Extract the (x, y) coordinate from the center of the cell holding the provided text.  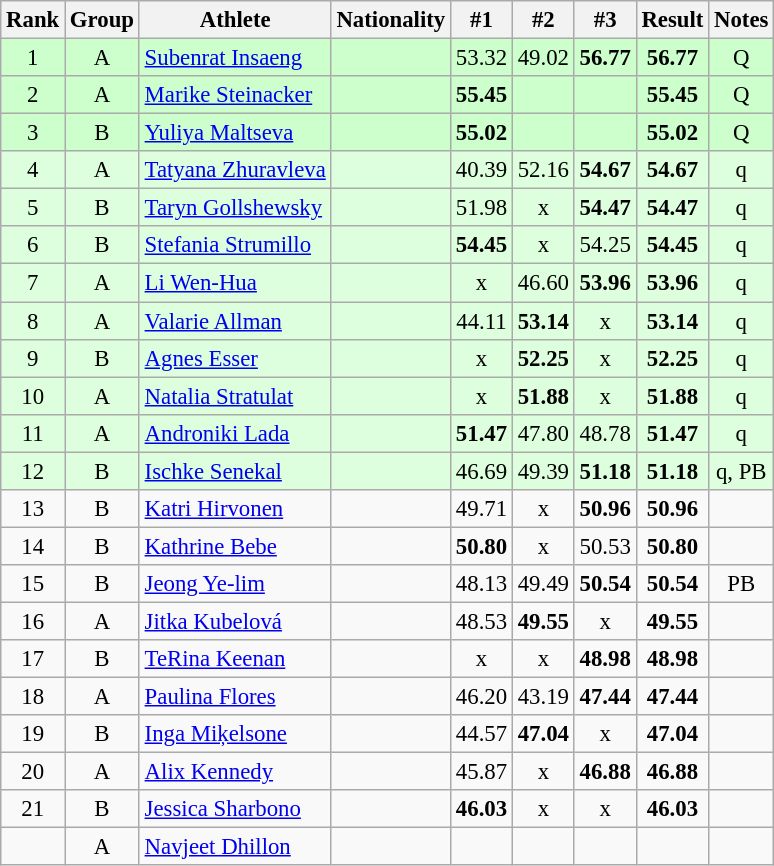
Jeong Ye-lim (235, 584)
46.20 (482, 697)
15 (33, 584)
6 (33, 245)
49.02 (543, 58)
20 (33, 772)
43.19 (543, 697)
14 (33, 546)
40.39 (482, 170)
Group (102, 20)
5 (33, 208)
11 (33, 433)
44.57 (482, 734)
51.98 (482, 208)
3 (33, 133)
Paulina Flores (235, 697)
48.78 (605, 433)
10 (33, 396)
Agnes Esser (235, 358)
18 (33, 697)
53.32 (482, 58)
2 (33, 95)
Natalia Stratulat (235, 396)
21 (33, 809)
47.80 (543, 433)
1 (33, 58)
46.69 (482, 471)
8 (33, 321)
Navjeet Dhillon (235, 847)
PB (742, 584)
Nationality (390, 20)
7 (33, 283)
Rank (33, 20)
Athlete (235, 20)
Androniki Lada (235, 433)
45.87 (482, 772)
4 (33, 170)
44.11 (482, 321)
Stefania Strumillo (235, 245)
Subenrat Insaeng (235, 58)
Marike Steinacker (235, 95)
#3 (605, 20)
49.39 (543, 471)
13 (33, 509)
Taryn Gollshewsky (235, 208)
#1 (482, 20)
17 (33, 659)
Tatyana Zhuravleva (235, 170)
49.49 (543, 584)
46.60 (543, 283)
Li Wen-Hua (235, 283)
q, PB (742, 471)
Alix Kennedy (235, 772)
Result (672, 20)
48.53 (482, 621)
Ischke Senekal (235, 471)
Inga Miķelsone (235, 734)
50.53 (605, 546)
19 (33, 734)
54.25 (605, 245)
Jessica Sharbono (235, 809)
Notes (742, 20)
Jitka Kubelová (235, 621)
12 (33, 471)
9 (33, 358)
48.13 (482, 584)
Valarie Allman (235, 321)
#2 (543, 20)
Kathrine Bebe (235, 546)
Katri Hirvonen (235, 509)
52.16 (543, 170)
TeRina Keenan (235, 659)
16 (33, 621)
49.71 (482, 509)
Yuliya Maltseva (235, 133)
